Pinpoint the cell where the given text exists, returning its (X, Y) midpoint coordinate. 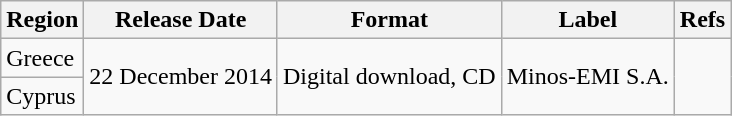
Format (389, 20)
22 December 2014 (181, 77)
Release Date (181, 20)
Refs (702, 20)
Minos-EMI S.A. (588, 77)
Label (588, 20)
Cyprus (42, 96)
Region (42, 20)
Digital download, CD (389, 77)
Greece (42, 58)
